Output the [x, y] coordinate of the center of the cell containing the given text.  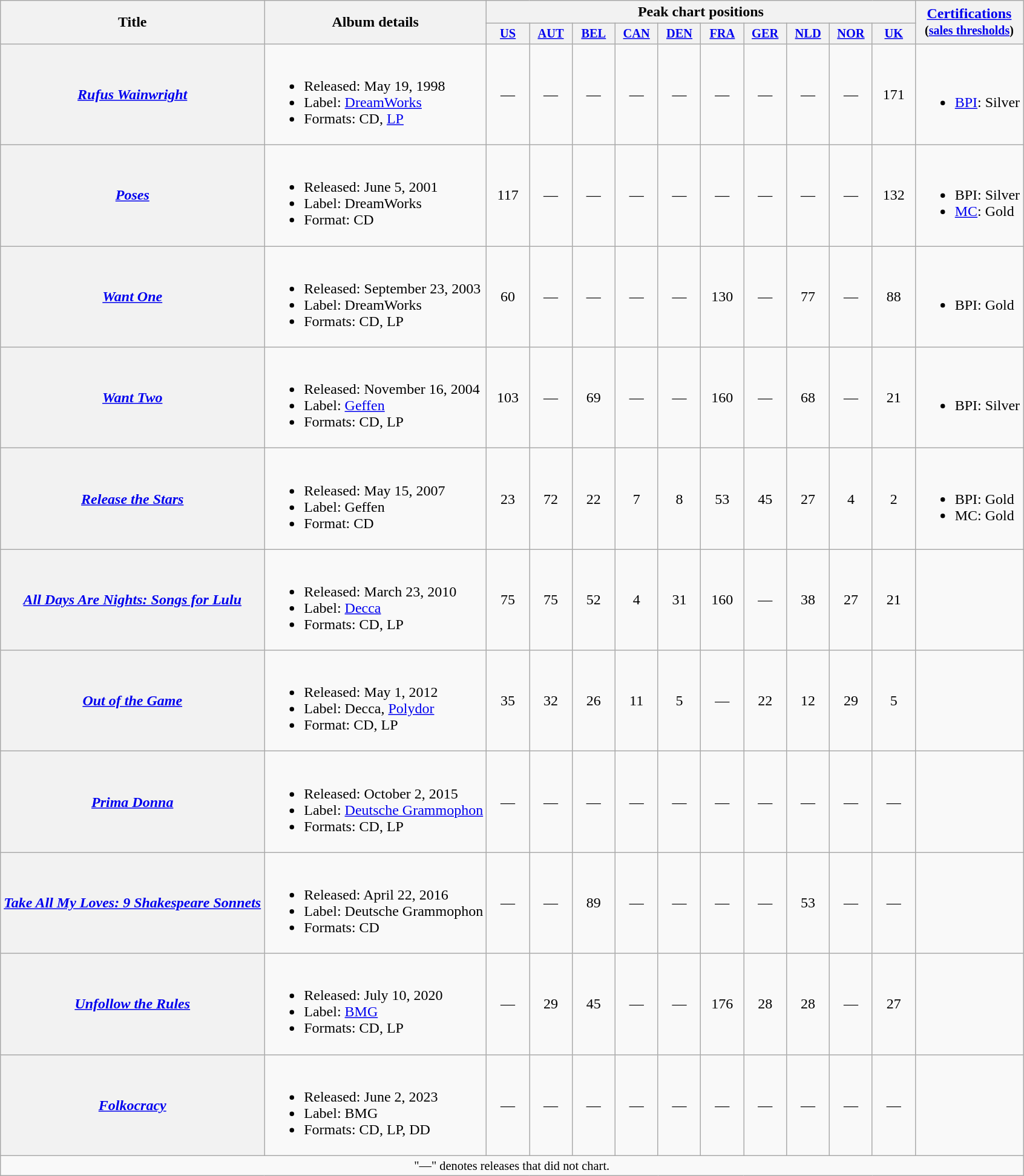
7 [637, 498]
72 [551, 498]
US [508, 34]
103 [508, 398]
Folkocracy [133, 1105]
Want One [133, 296]
NLD [809, 34]
8 [679, 498]
23 [508, 498]
AUT [551, 34]
Certifications(sales thresholds) [969, 22]
88 [893, 296]
Released: October 2, 2015Label: Deutsche GrammophonFormats: CD, LP [375, 802]
68 [809, 398]
Take All My Loves: 9 Shakespeare Sonnets [133, 903]
132 [893, 196]
12 [809, 701]
176 [723, 1004]
52 [593, 600]
Released: September 23, 2003Label: DreamWorksFormats: CD, LP [375, 296]
Released: June 5, 2001Label: DreamWorksFormat: CD [375, 196]
130 [723, 296]
CAN [637, 34]
77 [809, 296]
BPI: GoldMC: Gold [969, 498]
BEL [593, 34]
DEN [679, 34]
Released: March 23, 2010Label: DeccaFormats: CD, LP [375, 600]
38 [809, 600]
69 [593, 398]
Out of the Game [133, 701]
UK [893, 34]
Prima Donna [133, 802]
171 [893, 94]
31 [679, 600]
32 [551, 701]
117 [508, 196]
Release the Stars [133, 498]
Unfollow the Rules [133, 1004]
Want Two [133, 398]
Peak chart positions [701, 12]
Released: November 16, 2004Label: GeffenFormats: CD, LP [375, 398]
Rufus Wainwright [133, 94]
"—" denotes releases that did not chart. [512, 1166]
Released: May 1, 2012Label: Decca, PolydorFormat: CD, LP [375, 701]
2 [893, 498]
All Days Are Nights: Songs for Lulu [133, 600]
26 [593, 701]
NOR [851, 34]
Released: June 2, 2023Label: BMGFormats: CD, LP, DD [375, 1105]
Released: April 22, 2016Label: Deutsche GrammophonFormats: CD [375, 903]
60 [508, 296]
Released: July 10, 2020Label: BMGFormats: CD, LP [375, 1004]
Album details [375, 22]
35 [508, 701]
FRA [723, 34]
Poses [133, 196]
89 [593, 903]
GER [765, 34]
Title [133, 22]
BPI: SilverMC: Gold [969, 196]
BPI: Gold [969, 296]
Released: May 15, 2007Label: GeffenFormat: CD [375, 498]
11 [637, 701]
Released: May 19, 1998Label: DreamWorksFormats: CD, LP [375, 94]
